Find where the given text appears and provide that cell's center as [x, y] coordinate. 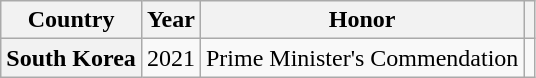
Honor [362, 20]
Prime Minister's Commendation [362, 58]
South Korea [72, 58]
Year [170, 20]
Country [72, 20]
2021 [170, 58]
